Extract the (x, y) coordinate from the center of the cell holding the provided text.  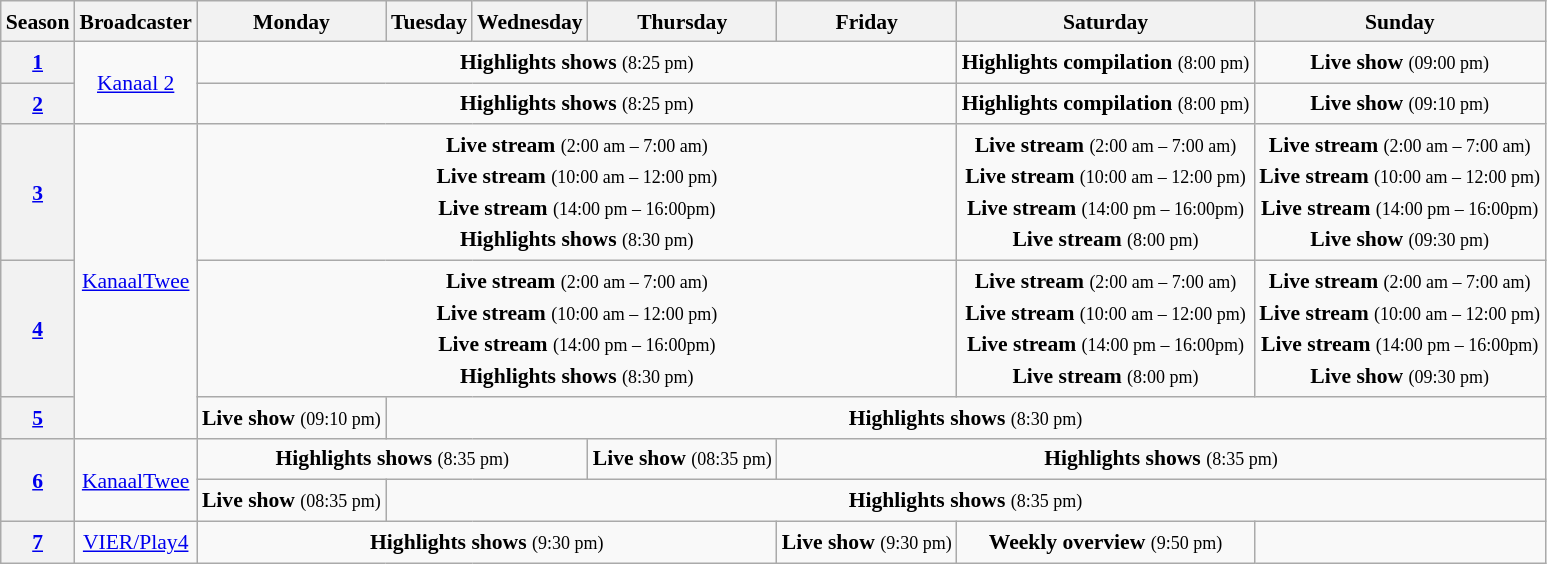
5 (38, 418)
6 (38, 480)
Kanaal 2 (135, 82)
VIER/Play4 (135, 543)
Wednesday (530, 21)
Friday (867, 21)
Highlights shows (9:30 pm) (487, 543)
Live show (09:00 pm) (1400, 62)
Monday (292, 21)
2 (38, 104)
Broadcaster (135, 21)
Season (38, 21)
7 (38, 543)
3 (38, 193)
Thursday (682, 21)
Live show (9:30 pm) (867, 543)
Weekly overview (9:50 pm) (1106, 543)
Tuesday (429, 21)
1 (38, 62)
Saturday (1106, 21)
4 (38, 329)
Sunday (1400, 21)
Highlights shows (8:30 pm) (966, 418)
